Find where the given text appears and provide that cell's center as (X, Y) coordinate. 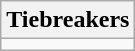
Tiebreakers (68, 20)
